Identify which cell holds the provided text, then report its (x, y) central coordinate. 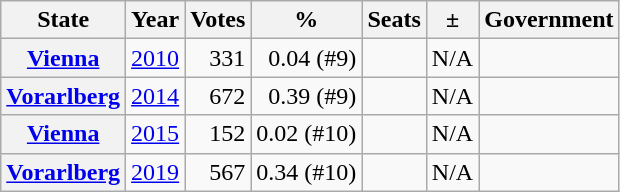
State (64, 20)
Seats (394, 20)
0.34 (#10) (306, 172)
2014 (156, 96)
Year (156, 20)
2019 (156, 172)
Votes (218, 20)
672 (218, 96)
± (452, 20)
0.39 (#9) (306, 96)
567 (218, 172)
331 (218, 58)
0.02 (#10) (306, 134)
2015 (156, 134)
Government (549, 20)
2010 (156, 58)
152 (218, 134)
0.04 (#9) (306, 58)
% (306, 20)
